From the cell containing the given text, extract its center point as [x, y] coordinate. 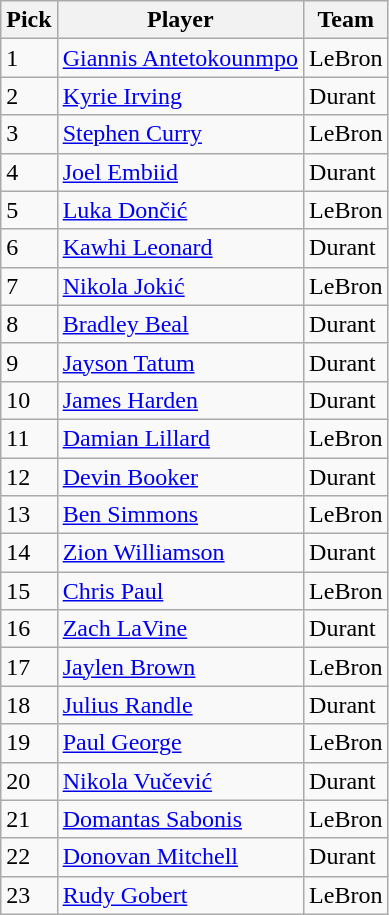
22 [29, 857]
Giannis Antetokounmpo [180, 58]
Zion Williamson [180, 553]
Jaylen Brown [180, 667]
Chris Paul [180, 591]
Devin Booker [180, 477]
Pick [29, 20]
10 [29, 400]
11 [29, 438]
Damian Lillard [180, 438]
Nikola Jokić [180, 286]
4 [29, 172]
Luka Dončić [180, 210]
Kyrie Irving [180, 96]
3 [29, 134]
9 [29, 362]
5 [29, 210]
Nikola Vučević [180, 781]
Player [180, 20]
2 [29, 96]
James Harden [180, 400]
Jayson Tatum [180, 362]
17 [29, 667]
18 [29, 705]
Donovan Mitchell [180, 857]
19 [29, 743]
Bradley Beal [180, 324]
12 [29, 477]
8 [29, 324]
Rudy Gobert [180, 895]
16 [29, 629]
23 [29, 895]
Kawhi Leonard [180, 248]
15 [29, 591]
1 [29, 58]
14 [29, 553]
21 [29, 819]
Zach LaVine [180, 629]
Joel Embiid [180, 172]
Team [346, 20]
Julius Randle [180, 705]
Ben Simmons [180, 515]
Paul George [180, 743]
20 [29, 781]
13 [29, 515]
Domantas Sabonis [180, 819]
Stephen Curry [180, 134]
7 [29, 286]
6 [29, 248]
